Capture the cell that displays the provided text and extract its [x, y] central coordinate. 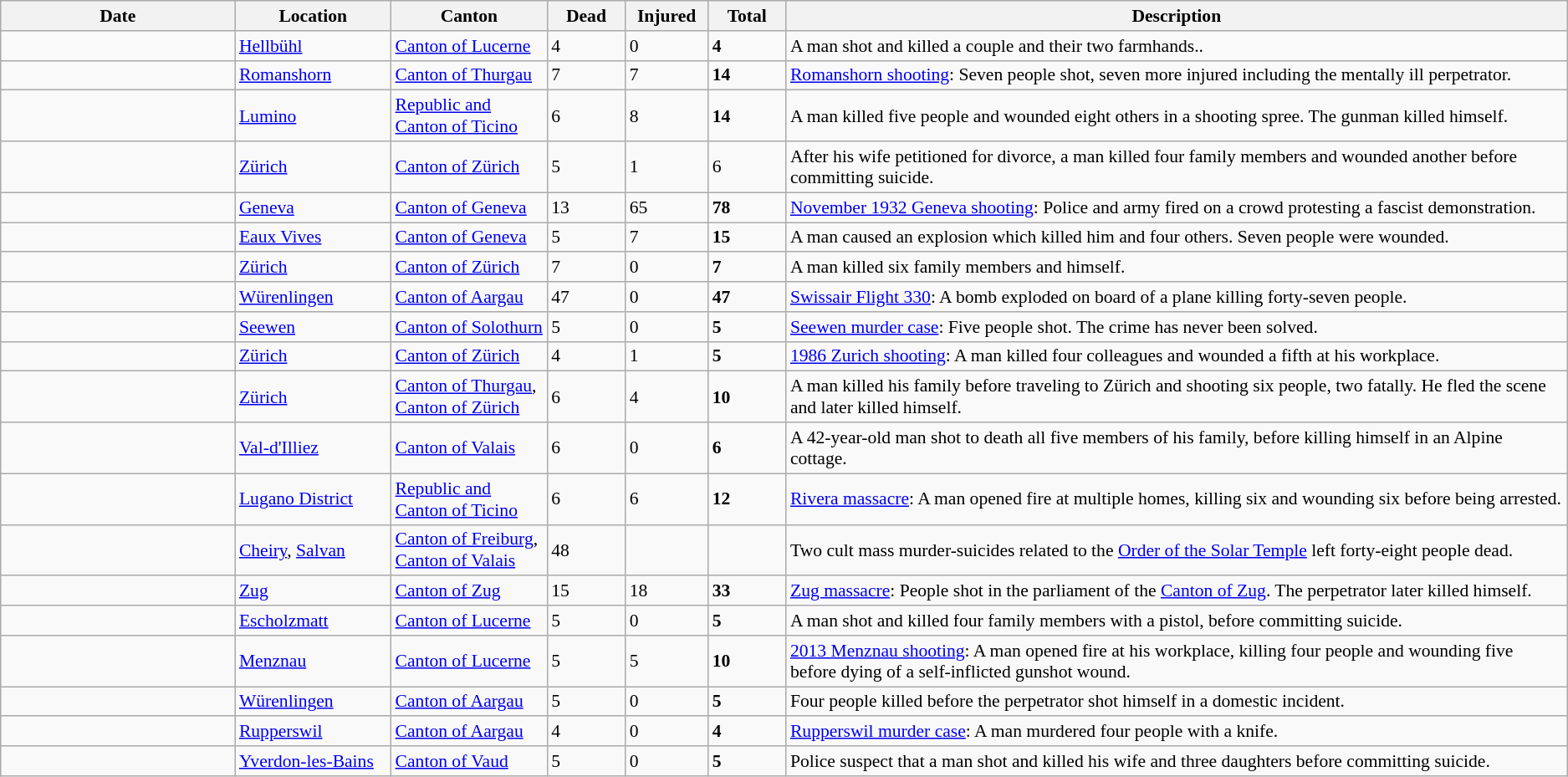
Swissair Flight 330: A bomb exploded on board of a plane killing forty-seven people. [1177, 297]
Canton of Thurgau [470, 75]
8 [667, 115]
A man caused an explosion which killed him and four others. Seven people were wounded. [1177, 238]
Date [118, 16]
Romanshorn [313, 75]
Canton of Valais [470, 448]
78 [748, 207]
Lugano District [313, 498]
Canton [470, 16]
Menznau [313, 661]
Lumino [313, 115]
Canton of Zug [470, 591]
12 [748, 498]
Zug massacre: People shot in the parliament of the Canton of Zug. The perpetrator later killed himself. [1177, 591]
Romanshorn shooting: Seven people shot, seven more injured including the mentally ill perpetrator. [1177, 75]
Escholzmatt [313, 621]
Eaux Vives [313, 238]
A man killed his family before traveling to Zürich and shooting six people, two fatally. He fled the scene and later killed himself. [1177, 396]
Police suspect that a man shot and killed his wife and three daughters before committing suicide. [1177, 761]
33 [748, 591]
Injured [667, 16]
1986 Zurich shooting: A man killed four colleagues and wounded a fifth at his workplace. [1177, 356]
November 1932 Geneva shooting: Police and army fired on a crowd protesting a fascist demonstration. [1177, 207]
Two cult mass murder-suicides related to the Order of the Solar Temple left forty-eight people dead. [1177, 550]
Dead [585, 16]
A man shot and killed a couple and their two farmhands.. [1177, 46]
A man killed six family members and himself. [1177, 268]
A man killed five people and wounded eight others in a shooting spree. The gunman killed himself. [1177, 115]
A 42-year-old man shot to death all five members of his family, before killing himself in an Alpine cottage. [1177, 448]
Canton of Thurgau, Canton of Zürich [470, 396]
Rupperswil murder case: A man murdered four people with a knife. [1177, 732]
Rupperswil [313, 732]
Cheiry, Salvan [313, 550]
Seewen [313, 327]
A man shot and killed four family members with a pistol, before committing suicide. [1177, 621]
13 [585, 207]
Location [313, 16]
18 [667, 591]
Canton of Freiburg, Canton of Valais [470, 550]
Canton of Vaud [470, 761]
Total [748, 16]
Seewen murder case: Five people shot. The crime has never been solved. [1177, 327]
After his wife petitioned for divorce, a man killed four family members and wounded another before committing suicide. [1177, 167]
Val-d'Illiez [313, 448]
Description [1177, 16]
Yverdon-les-Bains [313, 761]
2013 Menznau shooting: A man opened fire at his workplace, killing four people and wounding five before dying of a self-inflicted gunshot wound. [1177, 661]
Geneva [313, 207]
Canton of Solothurn [470, 327]
Rivera massacre: A man opened fire at multiple homes, killing six and wounding six before being arrested. [1177, 498]
65 [667, 207]
Hellbühl [313, 46]
48 [585, 550]
Zug [313, 591]
Four people killed before the perpetrator shot himself in a domestic incident. [1177, 702]
